For the text-containing cell, return its midpoint in [x, y] coordinate format. 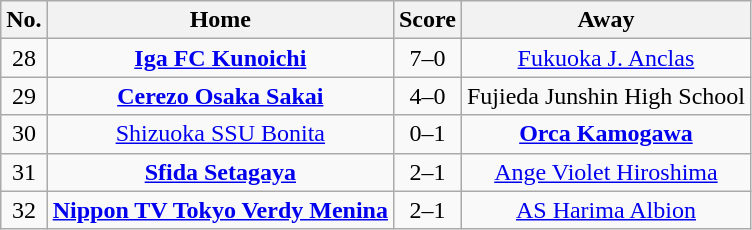
0–1 [427, 134]
Shizuoka SSU Bonita [220, 134]
Cerezo Osaka Sakai [220, 96]
29 [24, 96]
Home [220, 20]
Fujieda Junshin High School [606, 96]
Orca Kamogawa [606, 134]
AS Harima Albion [606, 210]
Sfida Setagaya [220, 172]
Fukuoka J. Anclas [606, 58]
7–0 [427, 58]
30 [24, 134]
Ange Violet Hiroshima [606, 172]
Iga FC Kunoichi [220, 58]
Nippon TV Tokyo Verdy Menina [220, 210]
Score [427, 20]
No. [24, 20]
31 [24, 172]
28 [24, 58]
32 [24, 210]
4–0 [427, 96]
Away [606, 20]
